Extract the (x, y) coordinate from the center of the cell holding the provided text.  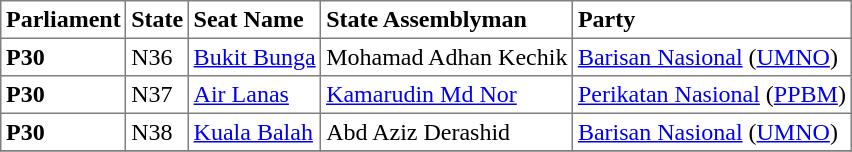
State (157, 20)
Air Lanas (254, 95)
Kuala Balah (254, 132)
Party (712, 20)
N37 (157, 95)
Perikatan Nasional (PPBM) (712, 95)
Kamarudin Md Nor (447, 95)
Seat Name (254, 20)
Abd Aziz Derashid (447, 132)
State Assemblyman (447, 20)
N38 (157, 132)
Parliament (64, 20)
N36 (157, 57)
Bukit Bunga (254, 57)
Mohamad Adhan Kechik (447, 57)
